Detect which cell encompasses the target text, then output its (x, y) center coordinate. 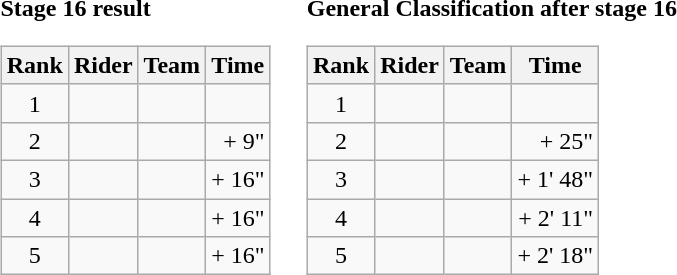
+ 25" (556, 141)
+ 9" (238, 141)
+ 2' 11" (556, 217)
+ 1' 48" (556, 179)
+ 2' 18" (556, 256)
